For the text-containing cell, return its midpoint in (X, Y) coordinate format. 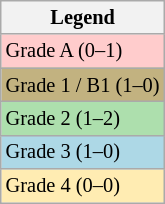
Legend (83, 17)
Grade A (0–1) (83, 51)
Grade 1 / B1 (1–0) (83, 85)
Grade 3 (1–0) (83, 152)
Grade 4 (0–0) (83, 186)
Grade 2 (1–2) (83, 118)
